Return the (x, y) coordinate for the center point of the cell that contains the specified text.  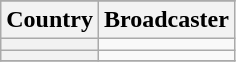
Broadcaster (166, 20)
Country (50, 20)
